Capture the cell that displays the provided text and extract its [X, Y] central coordinate. 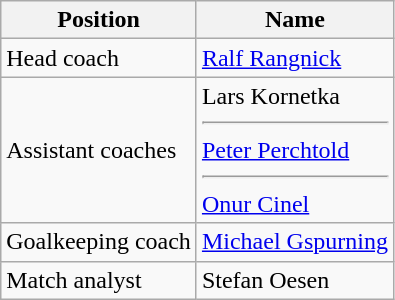
Position [99, 20]
Michael Gspurning [294, 242]
Goalkeeping coach [99, 242]
Stefan Oesen [294, 280]
Assistant coaches [99, 150]
Head coach [99, 58]
Lars Kornetka Peter Perchtold Onur Cinel [294, 150]
Match analyst [99, 280]
Name [294, 20]
Ralf Rangnick [294, 58]
